Capture the cell that displays the provided text and extract its (X, Y) central coordinate. 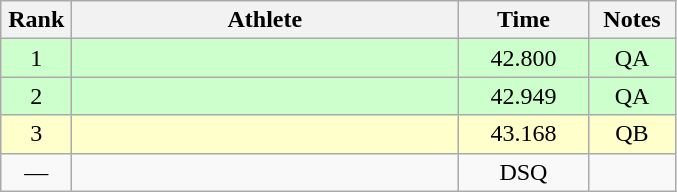
42.800 (524, 58)
QB (632, 134)
DSQ (524, 172)
Notes (632, 20)
Rank (36, 20)
Time (524, 20)
43.168 (524, 134)
42.949 (524, 96)
Athlete (265, 20)
3 (36, 134)
— (36, 172)
1 (36, 58)
2 (36, 96)
